Capture the cell that displays the provided text and extract its [x, y] central coordinate. 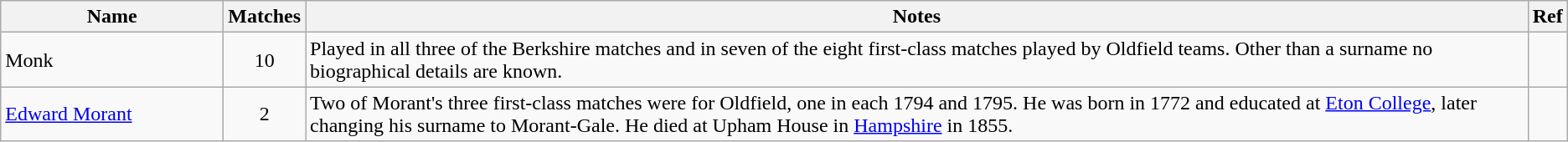
Monk [112, 60]
Matches [265, 17]
Name [112, 17]
Notes [917, 17]
Edward Morant [112, 114]
Ref [1548, 17]
10 [265, 60]
2 [265, 114]
